Locate the cell with the specified text and output its [x, y] center coordinate. 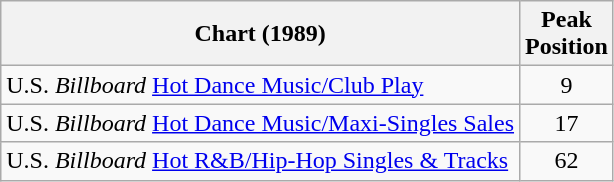
U.S. Billboard Hot Dance Music/Maxi-Singles Sales [260, 123]
62 [567, 161]
U.S. Billboard Hot Dance Music/Club Play [260, 85]
17 [567, 123]
U.S. Billboard Hot R&B/Hip-Hop Singles & Tracks [260, 161]
9 [567, 85]
PeakPosition [567, 34]
Chart (1989) [260, 34]
